Scan for the cell matching the given text and deliver its [X, Y] coordinate at center. 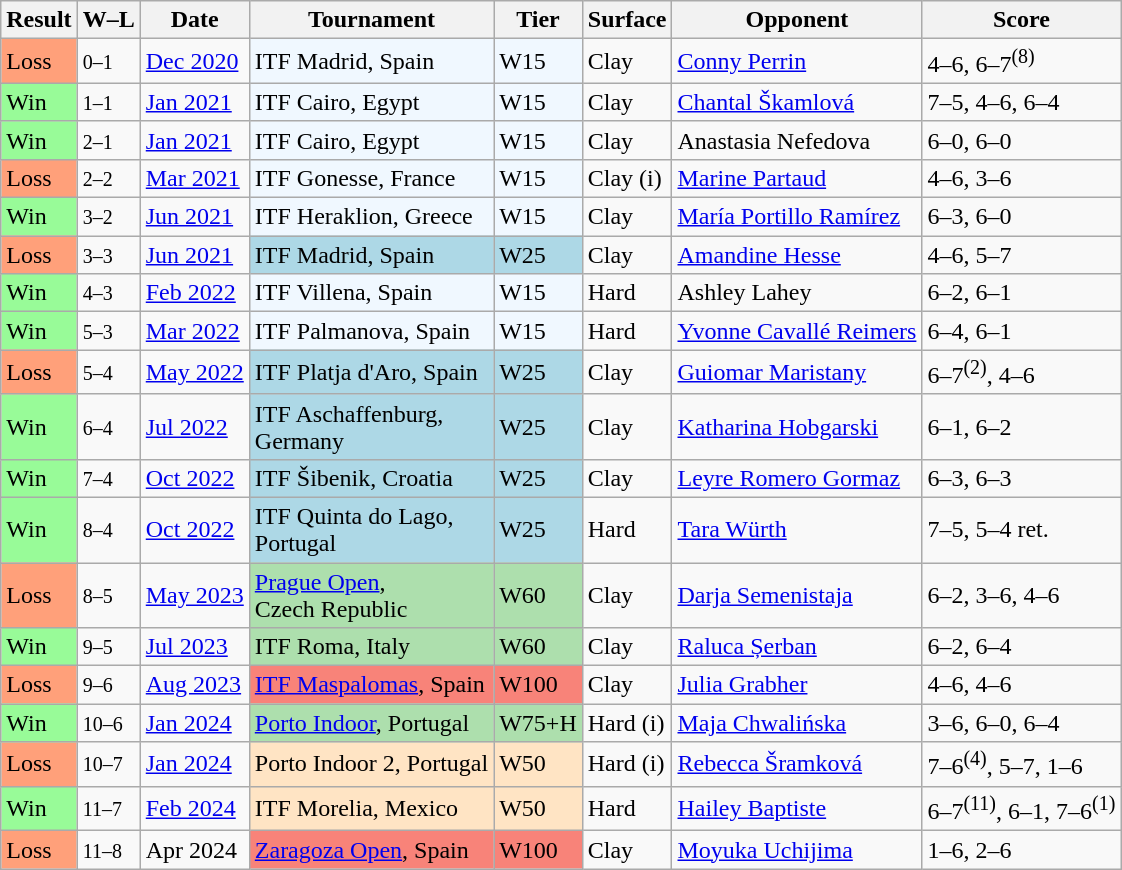
ITF Morelia, Mexico [371, 808]
Moyuka Uchijima [797, 850]
Porto Indoor 2, Portugal [371, 764]
Tier [538, 20]
Opponent [797, 20]
3–3 [108, 255]
4–6, 4–6 [1022, 685]
María Portillo Ramírez [797, 217]
Mar 2021 [194, 178]
7–6(4), 5–7, 1–6 [1022, 764]
4–6, 6–7(8) [1022, 62]
ITF Šibenik, Croatia [371, 478]
6–2, 6–1 [1022, 293]
Conny Perrin [797, 62]
11–7 [108, 808]
9–5 [108, 647]
Tournament [371, 20]
ITF Maspalomas, Spain [371, 685]
10–6 [108, 723]
W–L [108, 20]
4–3 [108, 293]
Guiomar Maristany [797, 372]
Apr 2024 [194, 850]
Date [194, 20]
ITF Roma, Italy [371, 647]
7–4 [108, 478]
Amandine Hesse [797, 255]
May 2022 [194, 372]
Chantal Škamlová [797, 102]
6–3, 6–0 [1022, 217]
Marine Partaud [797, 178]
Porto Indoor, Portugal [371, 723]
3–2 [108, 217]
Dec 2020 [194, 62]
1–6, 2–6 [1022, 850]
6–2, 6–4 [1022, 647]
ITF Platja d'Aro, Spain [371, 372]
Prague Open, Czech Republic [371, 596]
2–2 [108, 178]
Feb 2022 [194, 293]
8–5 [108, 596]
5–3 [108, 331]
3–6, 6–0, 6–4 [1022, 723]
6–7(11), 6–1, 7–6(1) [1022, 808]
W75+H [538, 723]
6–4 [108, 426]
5–4 [108, 372]
Feb 2024 [194, 808]
1–1 [108, 102]
2–1 [108, 140]
Aug 2023 [194, 685]
11–8 [108, 850]
8–4 [108, 530]
Julia Grabher [797, 685]
6–3, 6–3 [1022, 478]
7–5, 4–6, 6–4 [1022, 102]
Clay (i) [627, 178]
Anastasia Nefedova [797, 140]
ITF Palmanova, Spain [371, 331]
6–0, 6–0 [1022, 140]
4–6, 3–6 [1022, 178]
Katharina Hobgarski [797, 426]
6–7(2), 4–6 [1022, 372]
ITF Aschaffenburg, Germany [371, 426]
May 2023 [194, 596]
Leyre Romero Gormaz [797, 478]
6–1, 6–2 [1022, 426]
Mar 2022 [194, 331]
7–5, 5–4 ret. [1022, 530]
ITF Quinta do Lago, Portugal [371, 530]
Yvonne Cavallé Reimers [797, 331]
4–6, 5–7 [1022, 255]
Rebecca Šramková [797, 764]
Jul 2023 [194, 647]
10–7 [108, 764]
Score [1022, 20]
Hailey Baptiste [797, 808]
9–6 [108, 685]
ITF Villena, Spain [371, 293]
6–2, 3–6, 4–6 [1022, 596]
ITF Gonesse, France [371, 178]
0–1 [108, 62]
ITF Heraklion, Greece [371, 217]
Jul 2022 [194, 426]
Zaragoza Open, Spain [371, 850]
Surface [627, 20]
Tara Würth [797, 530]
Maja Chwalińska [797, 723]
Result [39, 20]
Darja Semenistaja [797, 596]
Ashley Lahey [797, 293]
6–4, 6–1 [1022, 331]
Raluca Șerban [797, 647]
